Provide the [x, y] coordinate of the cell's center where the given text is located.  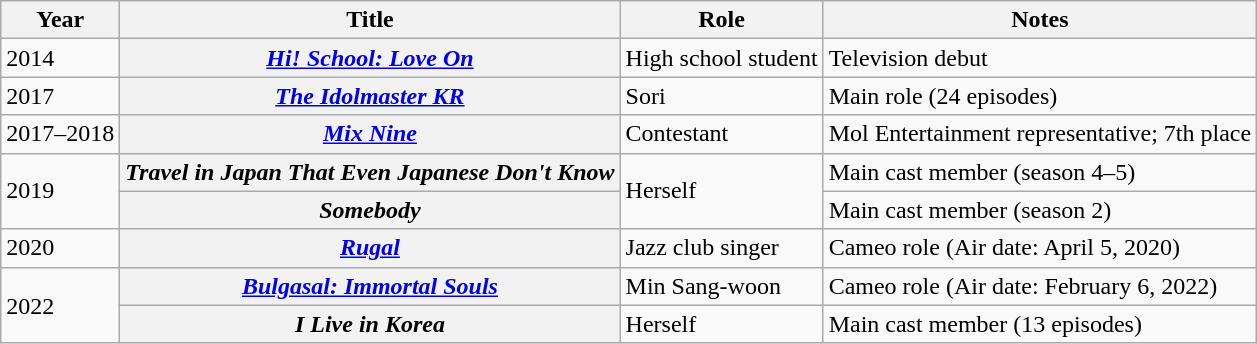
Main cast member (season 2) [1040, 210]
Main role (24 episodes) [1040, 96]
Television debut [1040, 58]
High school student [722, 58]
Somebody [370, 210]
2020 [60, 248]
Rugal [370, 248]
Travel in Japan That Even Japanese Don't Know [370, 172]
Role [722, 20]
Min Sang-woon [722, 286]
The Idolmaster KR [370, 96]
Contestant [722, 134]
Cameo role (Air date: February 6, 2022) [1040, 286]
Mol Entertainment representative; 7th place [1040, 134]
Sori [722, 96]
Year [60, 20]
Notes [1040, 20]
2014 [60, 58]
2017–2018 [60, 134]
Cameo role (Air date: April 5, 2020) [1040, 248]
Title [370, 20]
I Live in Korea [370, 324]
2019 [60, 191]
Hi! School: Love On [370, 58]
Jazz club singer [722, 248]
2017 [60, 96]
2022 [60, 305]
Main cast member (season 4–5) [1040, 172]
Mix Nine [370, 134]
Bulgasal: Immortal Souls [370, 286]
Main cast member (13 episodes) [1040, 324]
